Find where the given text appears and provide that cell's center as (x, y) coordinate. 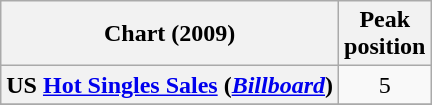
US Hot Singles Sales (Billboard) (170, 85)
Chart (2009) (170, 34)
5 (385, 85)
Peak position (385, 34)
